Detect which cell encompasses the target text, then output its (X, Y) center coordinate. 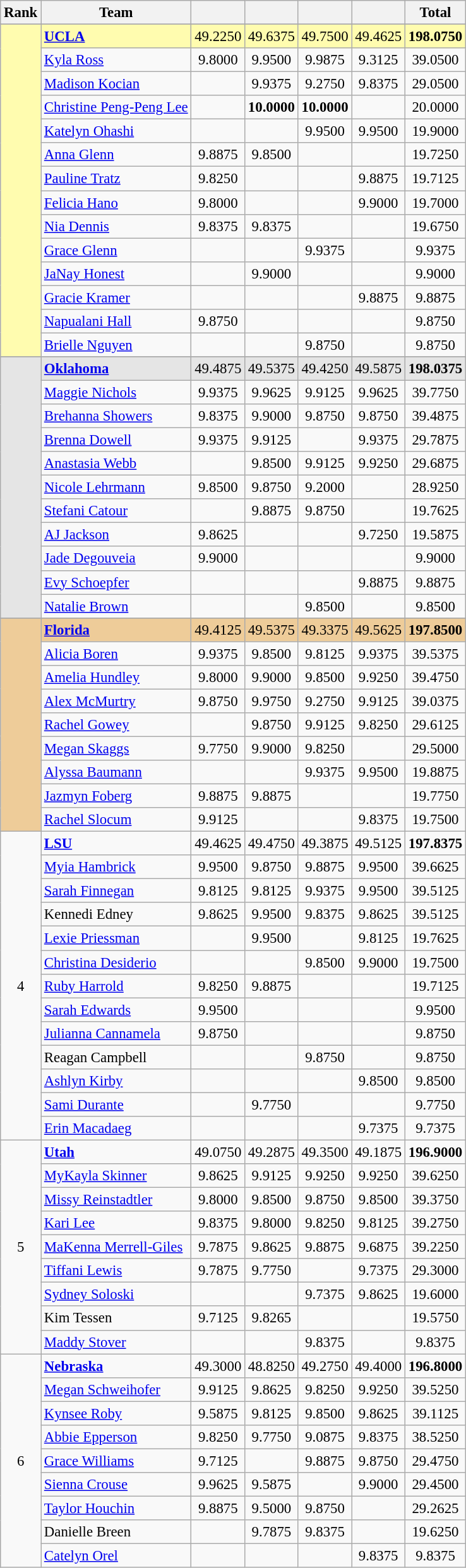
9.9750 (272, 701)
Oklahoma (116, 369)
MaKenna Merrell-Giles (116, 1247)
MyKayla Skinner (116, 1176)
39.6250 (435, 1176)
Katelyn Ohashi (116, 131)
Danielle Breen (116, 1532)
Felicia Hano (116, 203)
Kim Tessen (116, 1319)
29.4500 (435, 1485)
Erin Macadaeg (116, 1128)
Sydney Soloski (116, 1295)
Ruby Harrold (116, 986)
9.5000 (272, 1508)
Nicole Lehrmann (116, 488)
Taylor Houchin (116, 1508)
Reagan Campbell (116, 1057)
Pauline Tratz (116, 179)
Anna Glenn (116, 155)
49.4750 (272, 844)
39.7750 (435, 392)
49.4000 (379, 1366)
29.2625 (435, 1508)
49.4875 (218, 369)
9.2000 (325, 488)
Napualani Hall (116, 321)
9.8265 (272, 1319)
Brenna Dowell (116, 440)
Megan Skaggs (116, 748)
Kyla Ross (116, 60)
39.2750 (435, 1223)
Sienna Crouse (116, 1485)
48.8250 (272, 1366)
49.4125 (218, 630)
19.7250 (435, 155)
39.3750 (435, 1200)
Megan Schweihofer (116, 1389)
39.4750 (435, 678)
196.9000 (435, 1152)
19.8875 (435, 772)
39.4875 (435, 416)
Lexie Priessman (116, 938)
29.4750 (435, 1461)
198.0375 (435, 369)
Grace Williams (116, 1461)
Evy Schoepfer (116, 582)
29.6125 (435, 725)
Maggie Nichols (116, 392)
9.9875 (325, 60)
JaNay Honest (116, 273)
20.0000 (435, 107)
Catelyn Orel (116, 1556)
Julianna Cannamela (116, 1033)
39.0500 (435, 60)
Brielle Nguyen (116, 345)
Jade Degouveia (116, 559)
19.9000 (435, 131)
Missy Reinstadtler (116, 1200)
6 (21, 1461)
49.5125 (379, 844)
Kennedi Edney (116, 915)
49.5625 (379, 630)
39.6625 (435, 867)
28.9250 (435, 488)
49.2750 (325, 1366)
Sarah Finnegan (116, 891)
Sami Durante (116, 1104)
Kari Lee (116, 1223)
49.1875 (379, 1152)
Brehanna Showers (116, 416)
197.8500 (435, 630)
Stefani Catour (116, 511)
49.2250 (218, 37)
Anastasia Webb (116, 464)
19.5875 (435, 535)
49.5875 (379, 369)
5 (21, 1247)
49.3375 (325, 630)
LSU (116, 844)
Team (116, 13)
19.7750 (435, 796)
Nia Dennis (116, 226)
197.8375 (435, 844)
4 (21, 986)
49.6375 (272, 37)
Amelia Hundley (116, 678)
39.2250 (435, 1247)
19.6750 (435, 226)
Ashlyn Kirby (116, 1081)
39.1125 (435, 1413)
9.6875 (379, 1247)
Abbie Epperson (116, 1437)
Nebraska (116, 1366)
196.8000 (435, 1366)
Utah (116, 1152)
Jazmyn Foberg (116, 796)
Tiffani Lewis (116, 1271)
Alicia Boren (116, 654)
Christine Peng-Peng Lee (116, 107)
19.6250 (435, 1532)
AJ Jackson (116, 535)
Grace Glenn (116, 250)
49.7500 (325, 37)
Alex McMurtry (116, 701)
Rachel Slocum (116, 820)
49.3875 (325, 844)
Alyssa Baumann (116, 772)
Christina Desiderio (116, 962)
Sarah Edwards (116, 1010)
19.7000 (435, 203)
198.0750 (435, 37)
9.3125 (379, 60)
39.0375 (435, 701)
Total (435, 13)
Gracie Kramer (116, 297)
49.4250 (325, 369)
Rank (21, 13)
Kynsee Roby (116, 1413)
Madison Kocian (116, 84)
19.6000 (435, 1295)
49.3000 (218, 1366)
19.5750 (435, 1319)
29.5000 (435, 748)
29.7875 (435, 440)
UCLA (116, 37)
9.7250 (379, 535)
Rachel Gowey (116, 725)
49.0750 (218, 1152)
Florida (116, 630)
39.5250 (435, 1389)
9.0875 (325, 1437)
29.0500 (435, 84)
49.2875 (272, 1152)
Maddy Stover (116, 1342)
29.3000 (435, 1271)
Natalie Brown (116, 606)
38.5250 (435, 1437)
29.6875 (435, 464)
39.5375 (435, 654)
Myia Hambrick (116, 867)
49.3500 (325, 1152)
